From the cell containing the given text, extract its center point as [x, y] coordinate. 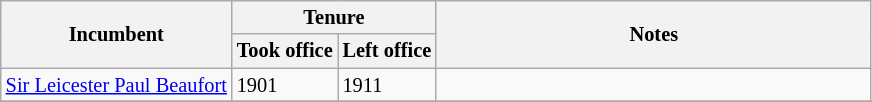
1911 [388, 85]
Sir Leicester Paul Beaufort [116, 85]
Incumbent [116, 34]
Tenure [334, 17]
1901 [285, 85]
Took office [285, 51]
Notes [654, 34]
Left office [388, 51]
